Capture the cell that displays the provided text and extract its [X, Y] central coordinate. 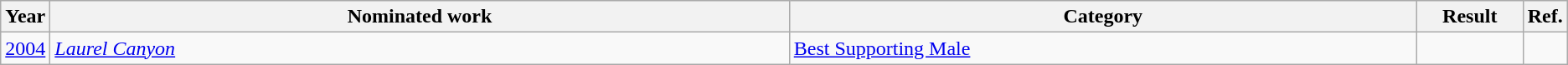
Best Supporting Male [1102, 48]
Laurel Canyon [420, 48]
Result [1469, 17]
Nominated work [420, 17]
Ref. [1545, 17]
2004 [25, 48]
Category [1102, 17]
Year [25, 17]
